Find where the given text appears and provide that cell's center as (X, Y) coordinate. 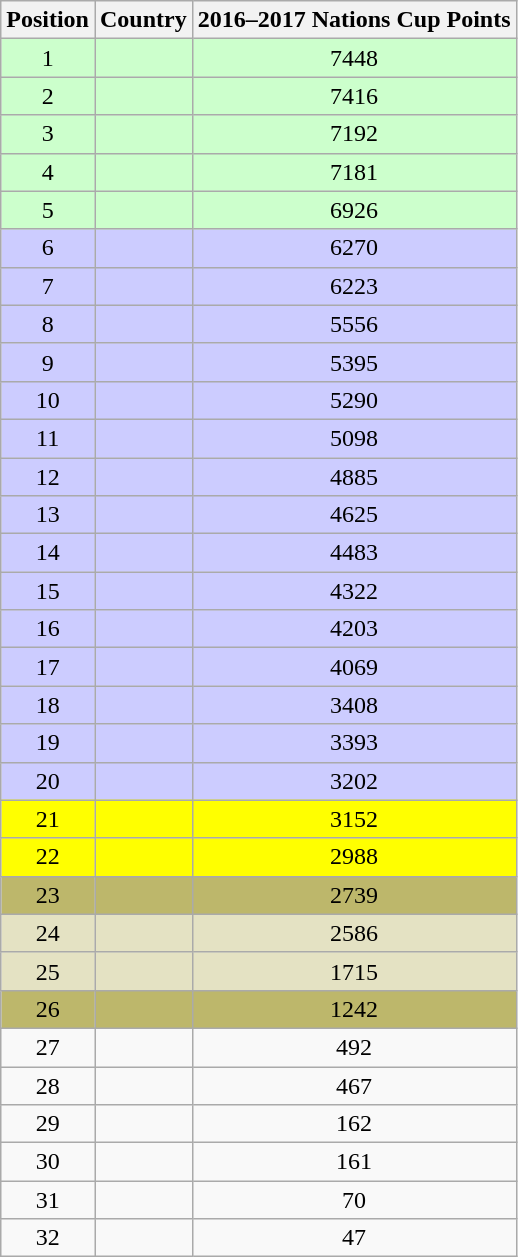
1242 (354, 1009)
Country (143, 20)
3393 (354, 743)
6 (48, 248)
4203 (354, 629)
7 (48, 286)
19 (48, 743)
162 (354, 1124)
7192 (354, 134)
22 (48, 857)
4 (48, 172)
21 (48, 819)
Position (48, 20)
3152 (354, 819)
5098 (354, 438)
5 (48, 210)
3 (48, 134)
2586 (354, 933)
70 (354, 1200)
5556 (354, 324)
13 (48, 515)
2739 (354, 895)
3408 (354, 705)
4625 (354, 515)
5290 (354, 400)
25 (48, 971)
16 (48, 629)
31 (48, 1200)
23 (48, 895)
27 (48, 1047)
30 (48, 1162)
32 (48, 1238)
29 (48, 1124)
24 (48, 933)
17 (48, 667)
2 (48, 96)
467 (354, 1085)
8 (48, 324)
161 (354, 1162)
12 (48, 477)
1 (48, 58)
6926 (354, 210)
20 (48, 781)
4885 (354, 477)
14 (48, 553)
15 (48, 591)
5395 (354, 362)
9 (48, 362)
492 (354, 1047)
4322 (354, 591)
10 (48, 400)
6223 (354, 286)
2016–2017 Nations Cup Points (354, 20)
47 (354, 1238)
6270 (354, 248)
7416 (354, 96)
26 (48, 1009)
1715 (354, 971)
4483 (354, 553)
3202 (354, 781)
2988 (354, 857)
28 (48, 1085)
11 (48, 438)
7181 (354, 172)
4069 (354, 667)
18 (48, 705)
7448 (354, 58)
